Identify which cell holds the provided text, then report its [x, y] central coordinate. 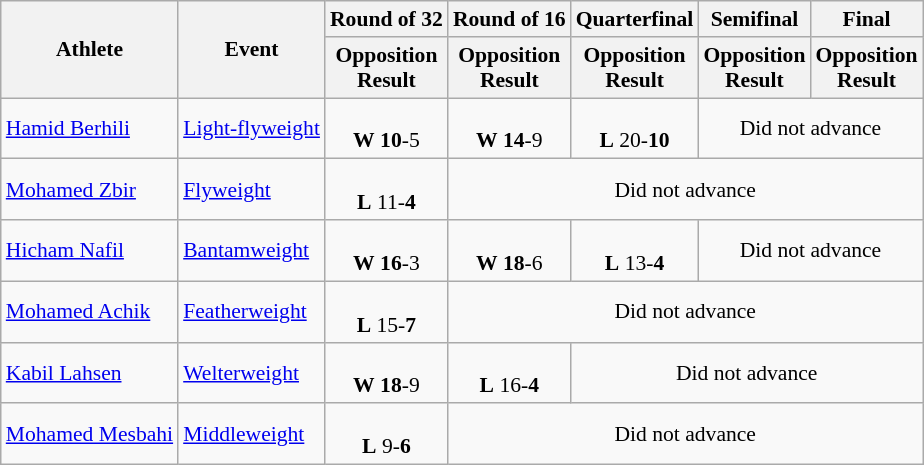
Kabil Lahsen [90, 372]
Bantamweight [252, 250]
Round of 16 [510, 19]
Flyweight [252, 190]
W 14-9 [510, 128]
Quarterfinal [635, 19]
L 16-4 [510, 372]
Welterweight [252, 372]
Middleweight [252, 434]
Mohamed Zbir [90, 190]
W 18-9 [386, 372]
W 10-5 [386, 128]
L 11-4 [386, 190]
L 9-6 [386, 434]
Semifinal [754, 19]
Athlete [90, 50]
L 13-4 [635, 250]
W 18-6 [510, 250]
Hamid Berhili [90, 128]
Hicham Nafil [90, 250]
Light-flyweight [252, 128]
L 20-10 [635, 128]
Mohamed Achik [90, 312]
Mohamed Mesbahi [90, 434]
Event [252, 50]
W 16-3 [386, 250]
Round of 32 [386, 19]
Final [866, 19]
Featherweight [252, 312]
L 15-7 [386, 312]
